Extract the (x, y) coordinate from the center of the cell holding the provided text.  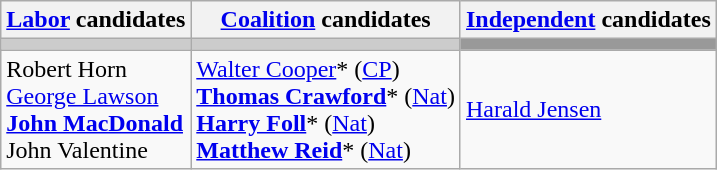
Robert HornGeorge LawsonJohn MacDonaldJohn Valentine (96, 110)
Labor candidates (96, 20)
Independent candidates (588, 20)
Walter Cooper* (CP)Thomas Crawford* (Nat)Harry Foll* (Nat)Matthew Reid* (Nat) (326, 110)
Harald Jensen (588, 110)
Coalition candidates (326, 20)
